Pinpoint the cell where the given text exists, returning its [x, y] midpoint coordinate. 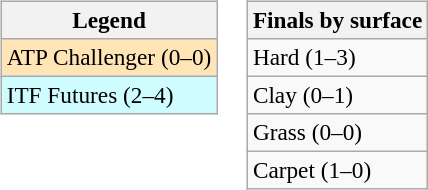
ITF Futures (2–4) [108, 95]
Clay (0–1) [337, 95]
Hard (1–3) [337, 57]
Carpet (1–0) [337, 171]
ATP Challenger (0–0) [108, 57]
Grass (0–0) [337, 133]
Finals by surface [337, 20]
Legend [108, 20]
